From the cell containing the given text, extract its center point as [X, Y] coordinate. 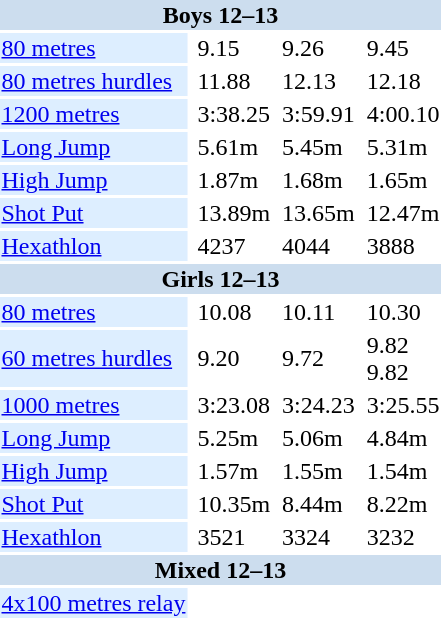
13.65m [319, 213]
5.31m [403, 147]
60 metres hurdles [94, 358]
9.20 [234, 358]
13.89m [234, 213]
3521 [234, 537]
9.82 9.82 [403, 358]
3:25.55 [403, 405]
3232 [403, 537]
12.13 [319, 81]
9.72 [319, 358]
1.68m [319, 180]
5.06m [319, 438]
80 metres hurdles [94, 81]
10.08 [234, 312]
10.30 [403, 312]
11.88 [234, 81]
5.45m [319, 147]
3:59.91 [319, 114]
4:00.10 [403, 114]
9.26 [319, 48]
4x100 metres relay [94, 603]
3:38.25 [234, 114]
4044 [319, 246]
3888 [403, 246]
8.44m [319, 504]
1.55m [319, 471]
9.45 [403, 48]
1.57m [234, 471]
1000 metres [94, 405]
1.65m [403, 180]
10.11 [319, 312]
10.35m [234, 504]
Mixed 12–13 [220, 570]
9.15 [234, 48]
5.61m [234, 147]
3:24.23 [319, 405]
1.87m [234, 180]
12.18 [403, 81]
8.22m [403, 504]
4237 [234, 246]
12.47m [403, 213]
1.54m [403, 471]
Boys 12–13 [220, 15]
5.25m [234, 438]
3:23.08 [234, 405]
1200 metres [94, 114]
Girls 12–13 [220, 279]
4.84m [403, 438]
3324 [319, 537]
